Determine the (x, y) coordinate at the center of the cell enclosing the given text.  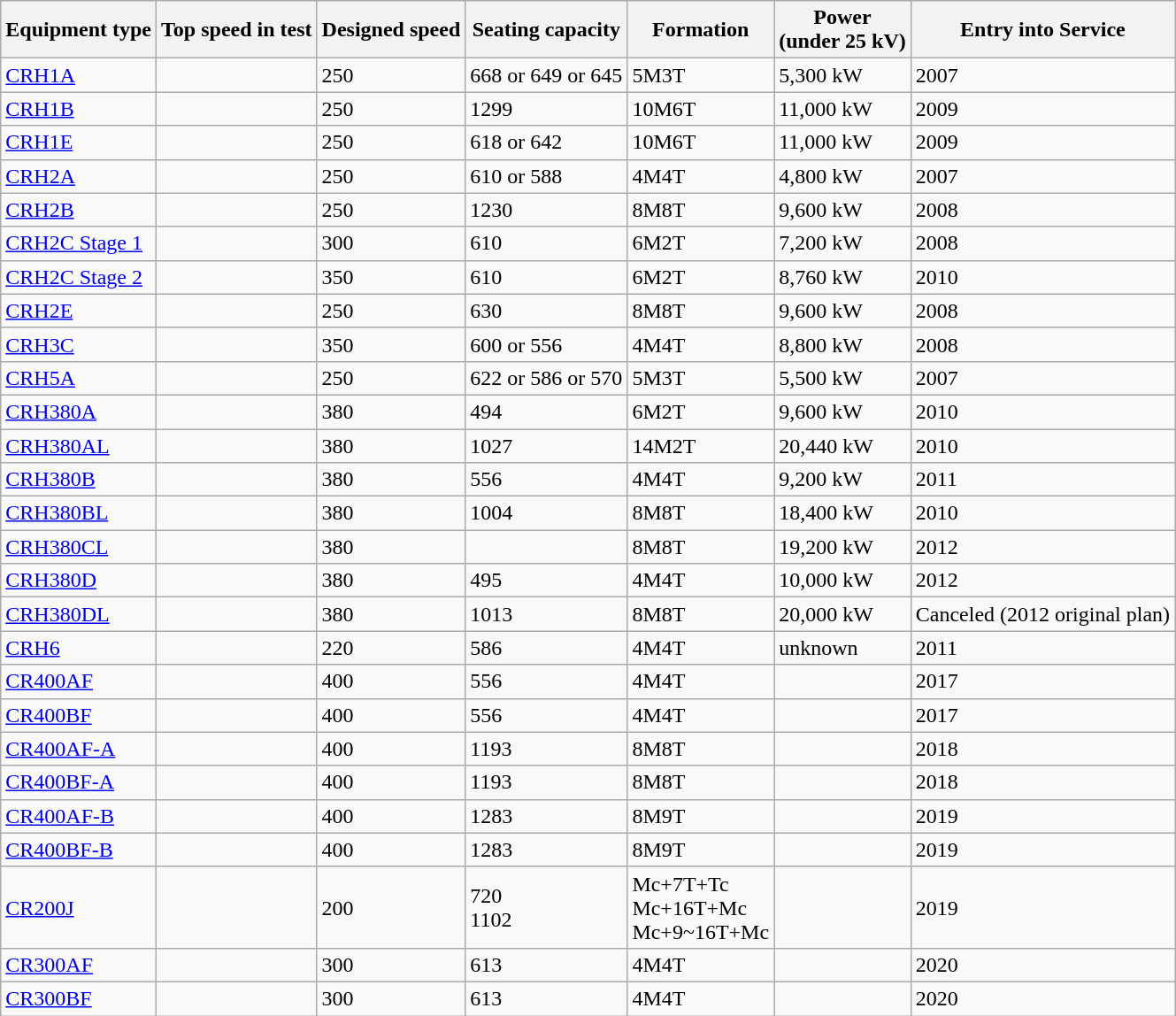
Power(under 25 kV) (842, 30)
Entry into Service (1042, 30)
7201102 (547, 907)
unknown (842, 648)
Equipment type (79, 30)
CRH2B (79, 210)
CRH1A (79, 75)
200 (391, 907)
1004 (547, 513)
20,440 kW (842, 445)
CR400BF (79, 715)
1299 (547, 109)
19,200 kW (842, 547)
CRH2A (79, 176)
CRH3C (79, 344)
618 or 642 (547, 142)
Mc+7T+TcMc+16T+McMc+9~16T+Mc (701, 907)
Designed speed (391, 30)
CRH2C Stage 2 (79, 277)
1013 (547, 614)
CR400BF-A (79, 782)
CRH1B (79, 109)
CR300AF (79, 965)
CRH380AL (79, 445)
CRH2C Stage 1 (79, 243)
8,760 kW (842, 277)
600 or 556 (547, 344)
CRH380A (79, 412)
220 (391, 648)
9,200 kW (842, 480)
7,200 kW (842, 243)
CR400AF-B (79, 816)
CRH1E (79, 142)
495 (547, 581)
668 or 649 or 645 (547, 75)
CR400BF-B (79, 850)
Formation (701, 30)
10,000 kW (842, 581)
630 (547, 311)
8,800 kW (842, 344)
610 or 588 (547, 176)
14M2T (701, 445)
622 or 586 or 570 (547, 378)
CRH380D (79, 581)
CRH6 (79, 648)
CR300BF (79, 998)
1027 (547, 445)
4,800 kW (842, 176)
CRH380BL (79, 513)
CRH5A (79, 378)
20,000 kW (842, 614)
Seating capacity (547, 30)
5,300 kW (842, 75)
CRH380B (79, 480)
CRH380CL (79, 547)
CRH380DL (79, 614)
494 (547, 412)
18,400 kW (842, 513)
5,500 kW (842, 378)
CRH2E (79, 311)
CR200J (79, 907)
CR400AF-A (79, 749)
Canceled (2012 original plan) (1042, 614)
Top speed in test (237, 30)
CR400AF (79, 681)
586 (547, 648)
1230 (547, 210)
